Capture the cell that displays the provided text and extract its [X, Y] central coordinate. 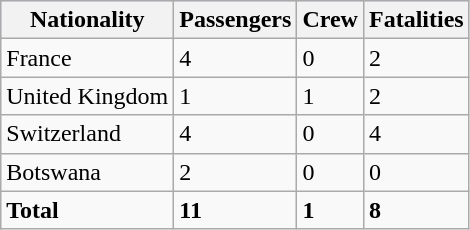
8 [416, 210]
United Kingdom [88, 96]
11 [236, 210]
Nationality [88, 20]
Total [88, 210]
Switzerland [88, 134]
Passengers [236, 20]
Botswana [88, 172]
Fatalities [416, 20]
Crew [330, 20]
France [88, 58]
